Determine the [x, y] coordinate at the center of the cell enclosing the given text.  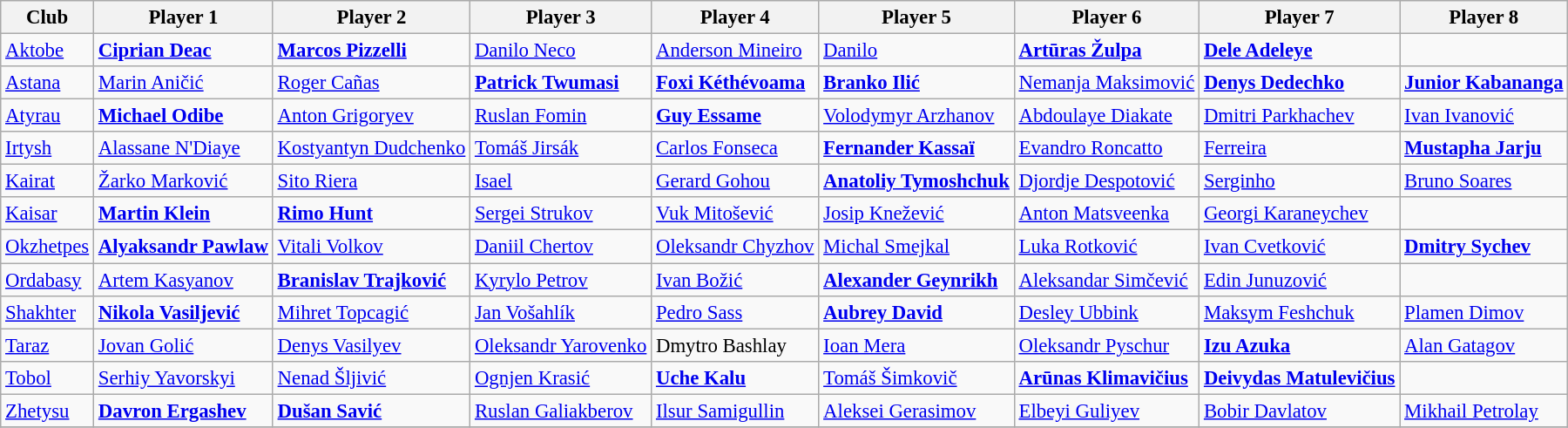
Volodymyr Arzhanov [916, 116]
Marcos Pizzelli [371, 51]
Ruslan Galiakberov [561, 411]
Player 6 [1106, 17]
Kairat [47, 181]
Evandro Roncatto [1106, 148]
Junior Kabananga [1484, 83]
Arūnas Klimavičius [1106, 377]
Kyrylo Petrov [561, 280]
Ognjen Krasić [561, 377]
Luka Rotković [1106, 247]
Sito Riera [371, 181]
Carlos Fonseca [735, 148]
Foxi Kéthévoama [735, 83]
Tobol [47, 377]
Ordabasy [47, 280]
Shakhter [47, 312]
Player 4 [735, 17]
Player 8 [1484, 17]
Club [47, 17]
Aktobe [47, 51]
Dmitry Sychev [1484, 247]
Marin Aničić [184, 83]
Anderson Mineiro [735, 51]
Edin Junuzović [1300, 280]
Mustapha Jarju [1484, 148]
Dmytro Bashlay [735, 345]
Roger Cañas [371, 83]
Player 1 [184, 17]
Rimo Hunt [371, 214]
Oleksandr Yarovenko [561, 345]
Maksym Feshchuk [1300, 312]
Gerard Gohou [735, 181]
Georgi Karaneychev [1300, 214]
Mihret Topcagić [371, 312]
Guy Essame [735, 116]
Alexander Geynrikh [916, 280]
Okzhetpes [47, 247]
Aleksandar Simčević [1106, 280]
Alan Gatagov [1484, 345]
Žarko Marković [184, 181]
Serhiy Yavorskyi [184, 377]
Aleksei Gerasimov [916, 411]
Artūras Žulpa [1106, 51]
Anton Grigoryev [371, 116]
Ciprian Deac [184, 51]
Danilo [916, 51]
Kaisar [47, 214]
Mikhail Petrolay [1484, 411]
Dele Adeleye [1300, 51]
Kostyantyn Dudchenko [371, 148]
Elbeyi Guliyev [1106, 411]
Artem Kasyanov [184, 280]
Vitali Volkov [371, 247]
Aubrey David [916, 312]
Izu Azuka [1300, 345]
Ioan Mera [916, 345]
Fernander Kassaï [916, 148]
Uche Kalu [735, 377]
Oleksandr Pyschur [1106, 345]
Atyrau [47, 116]
Tomáš Jirsák [561, 148]
Branislav Trajković [371, 280]
Astana [47, 83]
Martin Klein [184, 214]
Desley Ubbink [1106, 312]
Branko Ilić [916, 83]
Pedro Sass [735, 312]
Ilsur Samigullin [735, 411]
Ivan Cvetković [1300, 247]
Josip Knežević [916, 214]
Abdoulaye Diakate [1106, 116]
Alassane N'Diaye [184, 148]
Bobir Davlatov [1300, 411]
Player 2 [371, 17]
Tomáš Šimkovič [916, 377]
Vuk Mitošević [735, 214]
Djordje Despotović [1106, 181]
Player 7 [1300, 17]
Alyaksandr Pawlaw [184, 247]
Ivan Božić [735, 280]
Nenad Šljivić [371, 377]
Oleksandr Chyzhov [735, 247]
Serginho [1300, 181]
Davron Ergashev [184, 411]
Nikola Vasiljević [184, 312]
Dmitri Parkhachev [1300, 116]
Daniil Chertov [561, 247]
Ruslan Fomin [561, 116]
Denys Dedechko [1300, 83]
Plamen Dimov [1484, 312]
Irtysh [47, 148]
Ivan Ivanović [1484, 116]
Patrick Twumasi [561, 83]
Michael Odibe [184, 116]
Zhetysu [47, 411]
Anatoliy Tymoshchuk [916, 181]
Player 3 [561, 17]
Player 5 [916, 17]
Nemanja Maksimović [1106, 83]
Denys Vasilyev [371, 345]
Isael [561, 181]
Bruno Soares [1484, 181]
Anton Matsveenka [1106, 214]
Taraz [47, 345]
Jovan Golić [184, 345]
Michal Smejkal [916, 247]
Jan Vošahlík [561, 312]
Ferreira [1300, 148]
Dušan Savić [371, 411]
Deivydas Matulevičius [1300, 377]
Danilo Neco [561, 51]
Sergei Strukov [561, 214]
